Detect which cell encompasses the target text, then output its (x, y) center coordinate. 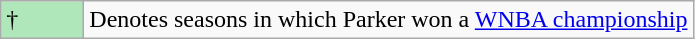
Denotes seasons in which Parker won a WNBA championship (388, 20)
† (42, 20)
